Return the [x, y] coordinate for the center point of the cell that contains the specified text.  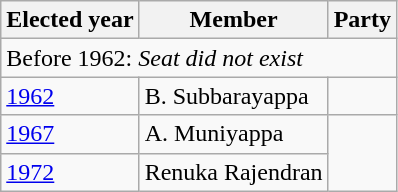
1967 [70, 134]
Party [362, 20]
Renuka Rajendran [234, 172]
1962 [70, 96]
A. Muniyappa [234, 134]
B. Subbarayappa [234, 96]
Member [234, 20]
Elected year [70, 20]
Before 1962: Seat did not exist [199, 58]
1972 [70, 172]
